Determine the [x, y] coordinate at the center of the cell enclosing the given text.  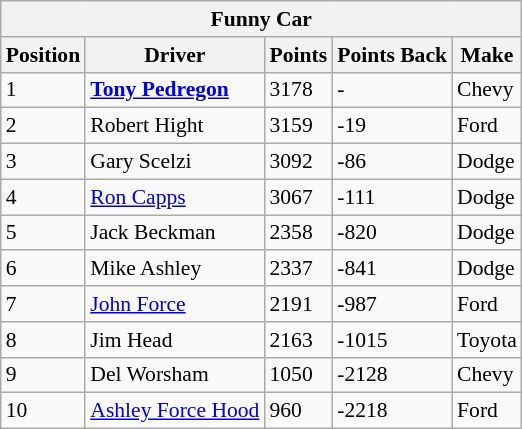
9 [43, 375]
3159 [298, 126]
2358 [298, 233]
Mike Ashley [174, 269]
2191 [298, 304]
- [392, 90]
1 [43, 90]
-2128 [392, 375]
Gary Scelzi [174, 162]
7 [43, 304]
2163 [298, 340]
-820 [392, 233]
-1015 [392, 340]
Points Back [392, 55]
2 [43, 126]
John Force [174, 304]
Jim Head [174, 340]
3067 [298, 197]
10 [43, 411]
1050 [298, 375]
3092 [298, 162]
-841 [392, 269]
Ron Capps [174, 197]
Tony Pedregon [174, 90]
2337 [298, 269]
3178 [298, 90]
Del Worsham [174, 375]
960 [298, 411]
Ashley Force Hood [174, 411]
4 [43, 197]
Driver [174, 55]
Toyota [487, 340]
-987 [392, 304]
6 [43, 269]
Position [43, 55]
5 [43, 233]
Jack Beckman [174, 233]
Make [487, 55]
Funny Car [262, 19]
Points [298, 55]
-19 [392, 126]
-111 [392, 197]
Robert Hight [174, 126]
-2218 [392, 411]
-86 [392, 162]
3 [43, 162]
8 [43, 340]
